Extract the (X, Y) coordinate from the center of the cell holding the provided text.  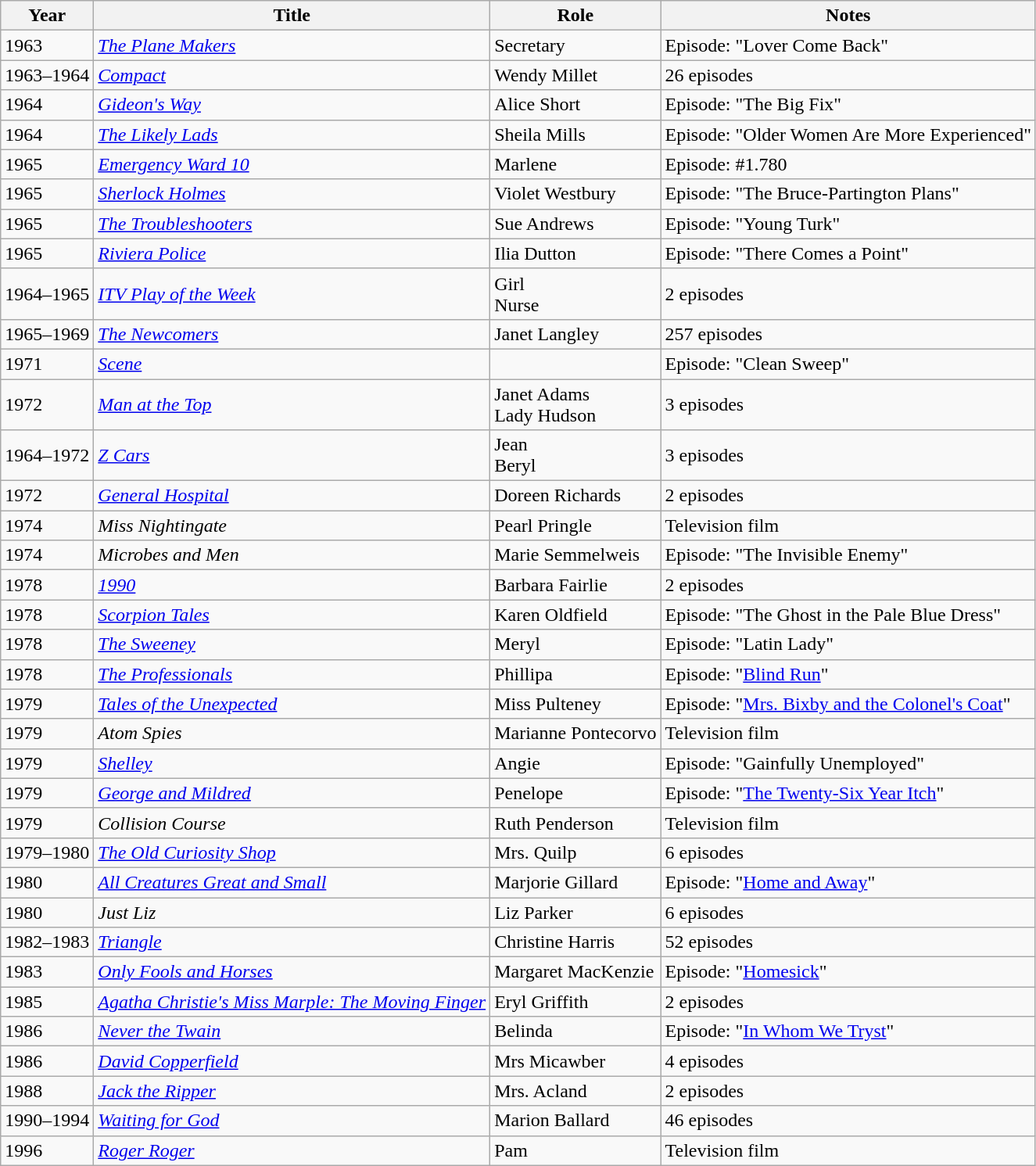
Collision Course (292, 823)
1982–1983 (47, 942)
The Newcomers (292, 334)
Episode: "Lover Come Back" (848, 45)
Title (292, 16)
The Plane Makers (292, 45)
Episode: #1.780 (848, 164)
Janet AdamsLady Hudson (575, 404)
Episode: "There Comes a Point" (848, 253)
Episode: "Home and Away" (848, 882)
Episode: "The Bruce-Partington Plans" (848, 194)
1971 (47, 364)
4 episodes (848, 1061)
Man at the Top (292, 404)
Pam (575, 1150)
Compact (292, 75)
General Hospital (292, 496)
Agatha Christie's Miss Marple: The Moving Finger (292, 1002)
1990–1994 (47, 1121)
Secretary (575, 45)
Miss Pulteney (575, 704)
1983 (47, 972)
Episode: "Homesick" (848, 972)
Barbara Fairlie (575, 585)
1990 (292, 585)
Mrs Micawber (575, 1061)
Marlene (575, 164)
Episode: "Mrs. Bixby and the Colonel's Coat" (848, 704)
26 episodes (848, 75)
Never the Twain (292, 1031)
The Likely Lads (292, 135)
1996 (47, 1150)
Scene (292, 364)
Janet Langley (575, 334)
ITV Play of the Week (292, 294)
JeanBeryl (575, 455)
257 episodes (848, 334)
Alice Short (575, 105)
Episode: "Latin Lady" (848, 644)
46 episodes (848, 1121)
Episode: "The Invisible Enemy" (848, 555)
Episode: "The Big Fix" (848, 105)
Only Fools and Horses (292, 972)
Triangle (292, 942)
Ilia Dutton (575, 253)
Pearl Pringle (575, 526)
GirlNurse (575, 294)
Marjorie Gillard (575, 882)
1965–1969 (47, 334)
Angie (575, 763)
Waiting for God (292, 1121)
Episode: "Blind Run" (848, 674)
Penelope (575, 793)
Notes (848, 16)
Ruth Penderson (575, 823)
1963–1964 (47, 75)
Episode: "Gainfully Unemployed" (848, 763)
52 episodes (848, 942)
Episode: "In Whom We Tryst" (848, 1031)
Roger Roger (292, 1150)
Eryl Griffith (575, 1002)
Karen Oldfield (575, 615)
Sheila Mills (575, 135)
Mrs. Acland (575, 1091)
Liz Parker (575, 913)
1964–1965 (47, 294)
Episode: "Young Turk" (848, 224)
Year (47, 16)
David Copperfield (292, 1061)
Episode: "The Ghost in the Pale Blue Dress" (848, 615)
1988 (47, 1091)
Mrs. Quilp (575, 852)
The Sweeney (292, 644)
Marion Ballard (575, 1121)
1964–1972 (47, 455)
The Troubleshooters (292, 224)
Z Cars (292, 455)
Sue Andrews (575, 224)
Riviera Police (292, 253)
Wendy Millet (575, 75)
Tales of the Unexpected (292, 704)
Phillipa (575, 674)
Violet Westbury (575, 194)
Margaret MacKenzie (575, 972)
1979–1980 (47, 852)
Atom Spies (292, 734)
Doreen Richards (575, 496)
Miss Nightingate (292, 526)
Jack the Ripper (292, 1091)
Episode: "Older Women Are More Experienced" (848, 135)
1985 (47, 1002)
Marianne Pontecorvo (575, 734)
Episode: "The Twenty-Six Year Itch" (848, 793)
George and Mildred (292, 793)
Sherlock Holmes (292, 194)
Episode: "Clean Sweep" (848, 364)
Shelley (292, 763)
Scorpion Tales (292, 615)
Emergency Ward 10 (292, 164)
Just Liz (292, 913)
Christine Harris (575, 942)
Gideon's Way (292, 105)
All Creatures Great and Small (292, 882)
The Old Curiosity Shop (292, 852)
Marie Semmelweis (575, 555)
Belinda (575, 1031)
1963 (47, 45)
The Professionals (292, 674)
Microbes and Men (292, 555)
Meryl (575, 644)
Role (575, 16)
